Identify which cell holds the provided text, then report its (X, Y) central coordinate. 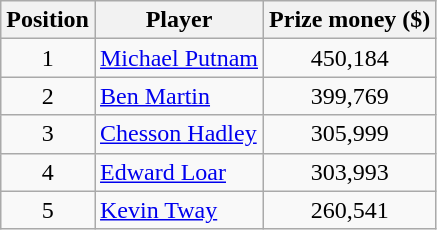
450,184 (350, 58)
Michael Putnam (178, 58)
Kevin Tway (178, 210)
2 (48, 96)
303,993 (350, 172)
1 (48, 58)
Prize money ($) (350, 20)
305,999 (350, 134)
Edward Loar (178, 172)
Position (48, 20)
5 (48, 210)
Chesson Hadley (178, 134)
260,541 (350, 210)
399,769 (350, 96)
Ben Martin (178, 96)
3 (48, 134)
Player (178, 20)
4 (48, 172)
